Return (X, Y) of the center of cell containing provided text 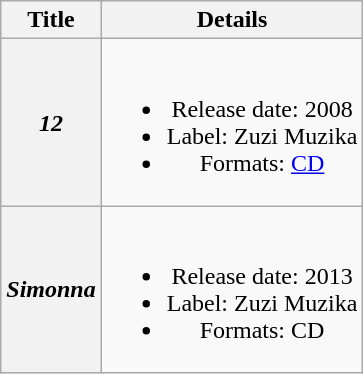
12 (51, 122)
Title (51, 20)
Details (232, 20)
Release date: 2008Label: Zuzi MuzikaFormats: CD (232, 122)
Simonna (51, 290)
Release date: 2013Label: Zuzi MuzikaFormats: CD (232, 290)
